Provide the [X, Y] coordinate of the cell's center where the given text is located.  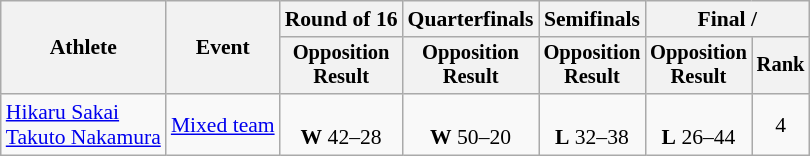
Final / [727, 19]
Round of 16 [342, 19]
Event [223, 48]
Rank [781, 66]
Semifinals [592, 19]
Mixed team [223, 124]
W 42–28 [342, 124]
Hikaru SakaiTakuto Nakamura [84, 124]
L 32–38 [592, 124]
W 50–20 [471, 124]
Quarterfinals [471, 19]
L 26–44 [698, 124]
Athlete [84, 48]
4 [781, 124]
